Locate the cell with the specified text and output its (x, y) center coordinate. 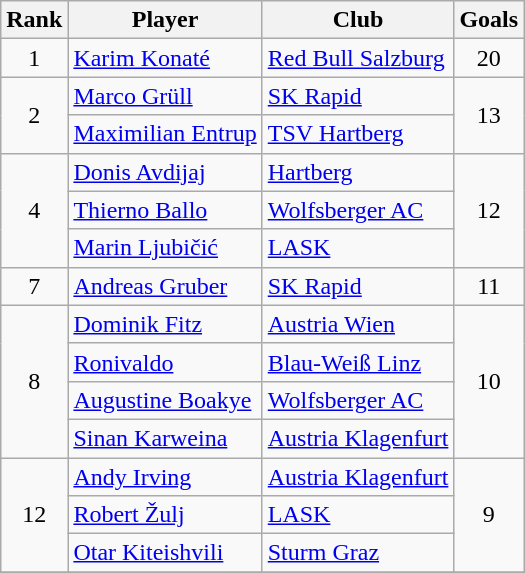
Andy Irving (165, 477)
4 (34, 210)
Maximilian Entrup (165, 134)
Dominik Fitz (165, 324)
9 (489, 515)
11 (489, 286)
Karim Konaté (165, 58)
Donis Avdijaj (165, 172)
Robert Žulj (165, 515)
7 (34, 286)
Marin Ljubičić (165, 248)
Club (358, 20)
Rank (34, 20)
Thierno Ballo (165, 210)
Hartberg (358, 172)
Sturm Graz (358, 553)
Red Bull Salzburg (358, 58)
Sinan Karweina (165, 438)
1 (34, 58)
Player (165, 20)
TSV Hartberg (358, 134)
2 (34, 115)
Austria Wien (358, 324)
Marco Grüll (165, 96)
Ronivaldo (165, 362)
8 (34, 381)
Goals (489, 20)
Blau-Weiß Linz (358, 362)
13 (489, 115)
Andreas Gruber (165, 286)
Otar Kiteishvili (165, 553)
10 (489, 381)
20 (489, 58)
Augustine Boakye (165, 400)
